Return the (X, Y) coordinate for the center point of the cell that contains the specified text.  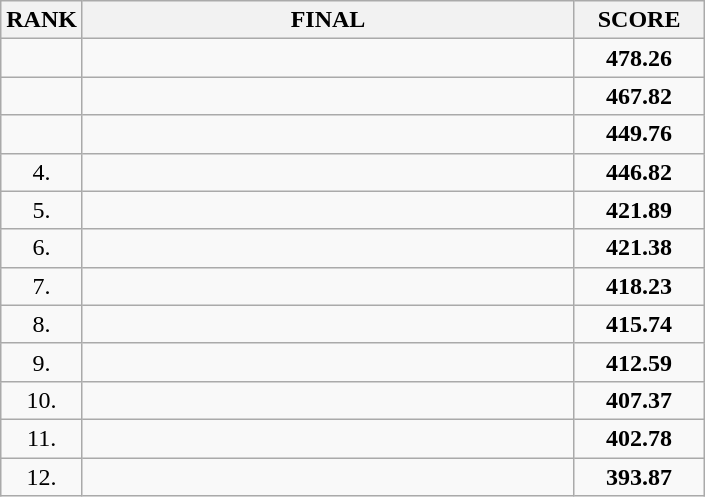
412.59 (640, 362)
9. (42, 362)
467.82 (640, 96)
RANK (42, 20)
446.82 (640, 172)
8. (42, 324)
421.38 (640, 248)
12. (42, 477)
418.23 (640, 286)
FINAL (328, 20)
407.37 (640, 400)
7. (42, 286)
SCORE (640, 20)
393.87 (640, 477)
402.78 (640, 438)
478.26 (640, 58)
421.89 (640, 210)
5. (42, 210)
10. (42, 400)
449.76 (640, 134)
415.74 (640, 324)
4. (42, 172)
6. (42, 248)
11. (42, 438)
